Locate the cell with the specified text and output its (X, Y) center coordinate. 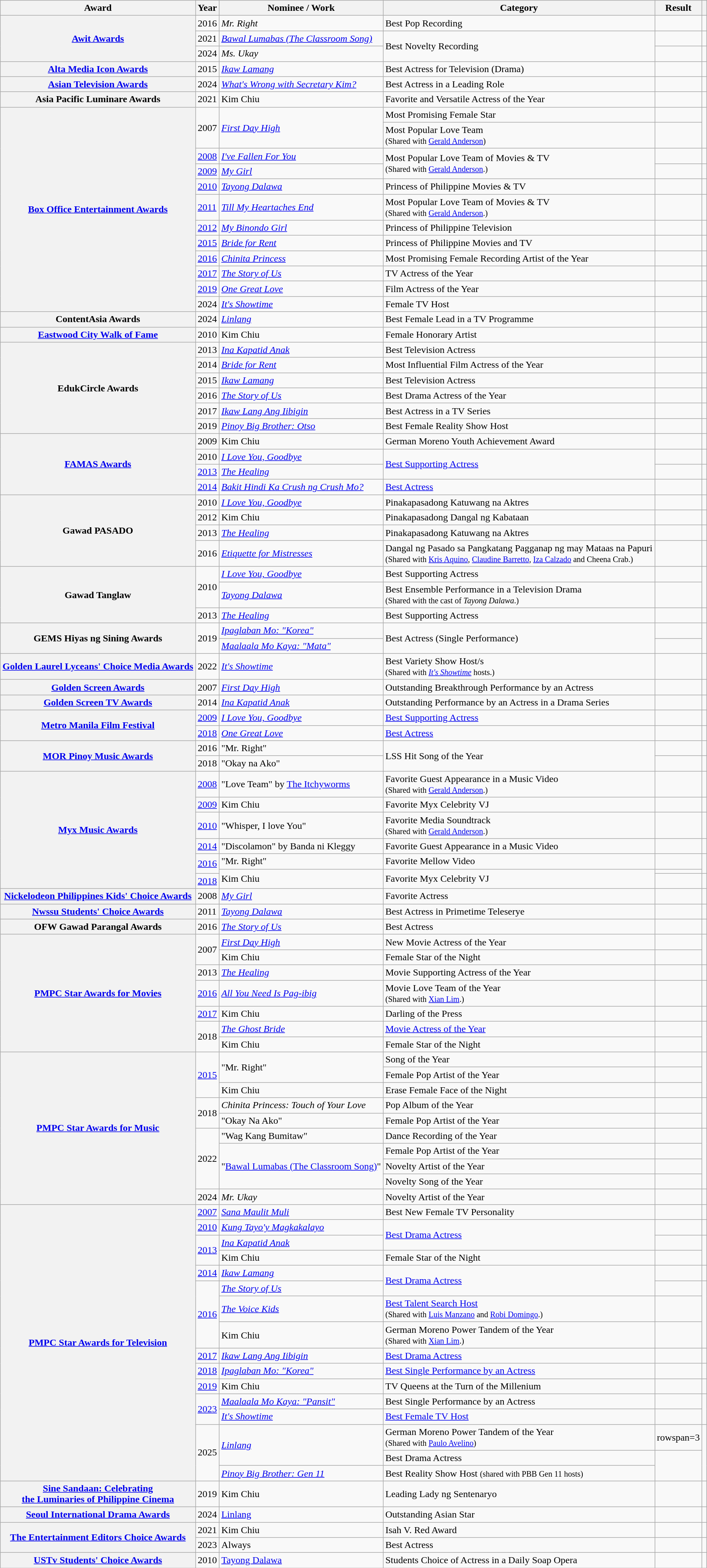
LSS Hit Song of the Year (519, 756)
PMPC Star Awards for Television (98, 1342)
PMPC Star Awards for Music (98, 1128)
Year (208, 8)
Best Ensemble Performance in a Television Drama (Shared with the cast of Tayong Dalawa.) (519, 595)
Favorite Mellow Video (519, 861)
Best Actress in a Leading Role (519, 84)
The Ghost Bride (301, 1029)
Erase Female Face of the Night (519, 1090)
Myx Music Awards (98, 830)
"Discolamon" by Banda ni Kleggy (301, 846)
Golden Laurel Lyceans' Choice Media Awards (98, 667)
Best Female Lead in a TV Programme (519, 319)
Movie Love Team of the Year (Shared with Xian Lim.) (519, 993)
"Okay Na Ako" (301, 1121)
Nwssu Students' Choice Awards (98, 911)
Maalaala Mo Kaya: "Mata" (301, 646)
Best New Female TV Personality (519, 1212)
Most Influential Film Actress of the Year (519, 365)
EdukCircle Awards (98, 388)
Pinakapasadong Dangal ng Kabataan (519, 518)
Most Popular Love Team (Shared with Gerald Anderson) (519, 135)
All You Need Is Pag-ibig (301, 993)
Box Office Entertainment Awards (98, 209)
Best Drama Actress of the Year (519, 395)
Best Female TV Host (519, 1417)
Film Actress of the Year (519, 289)
Female TV Host (519, 304)
The Voice Kids (301, 1309)
Most Promising Female Star (519, 115)
Pinoy Big Brother: Otso (301, 426)
Best Reality Show Host (shared with PBB Gen 11 hosts) (519, 1473)
Golden Screen Awards (98, 687)
Best Actress for Television (Drama) (519, 69)
Outstanding Asian Star (519, 1514)
Favorite Guest Appearance in a Music Video(Shared with Gerald Anderson.) (519, 784)
rowspan=3 (679, 1437)
Asian Television Awards (98, 84)
Most Promising Female Recording Artist of the Year (519, 258)
I've Fallen For You (301, 156)
Alta Media Icon Awards (98, 69)
Nominee / Work (301, 8)
Gawad Tanglaw (98, 595)
TV Queens at the Turn of the Millenium (519, 1386)
Favorite Media Soundtrack (Shared with Gerald Anderson.) (519, 825)
Novelty Song of the Year (519, 1181)
Best Actress (Single Performance) (519, 638)
2025 (208, 1453)
Movie Actress of the Year (519, 1029)
German Moreno Youth Achievement Award (519, 441)
What's Wrong with Secretary Kim? (301, 84)
Awit Awards (98, 38)
Sana Maulit Muli (301, 1212)
German Moreno Power Tandem of the Year (Shared with Paulo Avelino) (519, 1437)
Song of the Year (519, 1060)
My Binondo Girl (301, 228)
ContentAsia Awards (98, 319)
Princess of Philippine Movies & TV (519, 186)
PMPC Star Awards for Movies (98, 993)
Female Honorary Artist (519, 335)
Chinita Princess (301, 258)
Till My Heartaches End (301, 207)
Best Novelty Recording (519, 46)
Leading Lady ng Sentenaryo (519, 1493)
Best Actress in a TV Series (519, 411)
Outstanding Performance by an Actress in a Drama Series (519, 702)
"Bawal Lumabas (The Classroom Song)" (301, 1166)
Dangal ng Pasado sa Pangkatang Pagganap ng may Mataas na Papuri(Shared with Kris Aquino, Claudine Barretto, Iza Calzado and Cheena Crab.) (519, 554)
TV Actress of the Year (519, 274)
Gawad PASADO (98, 530)
FAMAS Awards (98, 464)
Students Choice of Actress in a Daily Soap Opera (519, 1560)
Category (519, 8)
"Whisper, I love You" (301, 825)
Kung Tayo'y Magkakalayo (301, 1227)
Asia Pacific Luminare Awards (98, 99)
German Moreno Power Tandem of the Year (Shared with Xian Lim.) (519, 1335)
Isah V. Red Award (519, 1530)
Etiquette for Mistresses (301, 554)
Best Variety Show Host/s (Shared with It's Showtime hosts.) (519, 667)
Favorite and Versatile Actress of the Year (519, 99)
Princess of Philippine Television (519, 228)
Favorite Guest Appearance in a Music Video (519, 846)
OFW Gawad Parangal Awards (98, 927)
New Movie Actress of the Year (519, 942)
Bawal Lumabas (The Classroom Song) (301, 38)
Bakit Hindi Ka Crush ng Crush Mo? (301, 487)
Nickelodeon Philippines Kids' Choice Awards (98, 896)
"Wag Kang Bumitaw" (301, 1136)
Darling of the Press (519, 1014)
Seoul International Drama Awards (98, 1514)
Award (98, 8)
Metro Manila Film Festival (98, 725)
Best Pop Recording (519, 23)
Best Female Reality Show Host (519, 426)
Ms. Ukay (301, 54)
Always (301, 1545)
Outstanding Breakthrough Performance by an Actress (519, 687)
Movie Supporting Actress of the Year (519, 972)
"Love Team" by The Itchyworms (301, 784)
Mr. Right (301, 23)
GEMS Hiyas ng Sining Awards (98, 638)
Favorite Actress (519, 896)
Pinoy Big Brother: Gen 11 (301, 1473)
The Entertainment Editors Choice Awards (98, 1538)
Pop Album of the Year (519, 1105)
MOR Pinoy Music Awards (98, 756)
Best Talent Search Host(Shared with Luis Manzano and Robi Domingo.) (519, 1309)
Dance Recording of the Year (519, 1136)
Result (679, 8)
Best Actress in Primetime Teleserye (519, 911)
Maalaala Mo Kaya: "Pansit" (301, 1401)
"Okay na Ako" (301, 764)
Princess of Philippine Movies and TV (519, 243)
Chinita Princess: Touch of Your Love (301, 1105)
Sine Sandaan: Celebratingthe Luminaries of Philippine Cinema (98, 1493)
USTv Students' Choice Awards (98, 1560)
Mr. Ukay (301, 1197)
Eastwood City Walk of Fame (98, 335)
Golden Screen TV Awards (98, 702)
